Search for the cell housing the specified text and yield its (x, y) center coordinate. 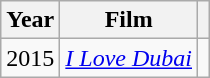
Film (129, 20)
Year (30, 20)
2015 (30, 58)
I Love Dubai (129, 58)
